Find where the given text appears and provide that cell's center as [X, Y] coordinate. 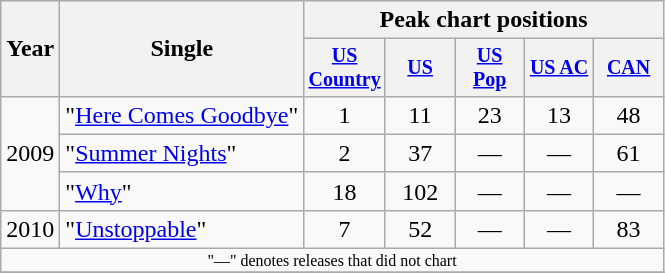
US AC [558, 68]
"—" denotes releases that did not chart [332, 261]
CAN [628, 68]
2010 [30, 229]
23 [490, 115]
2009 [30, 153]
"Why" [182, 191]
Year [30, 49]
"Unstoppable" [182, 229]
US Country [345, 68]
7 [345, 229]
18 [345, 191]
Single [182, 49]
USPop [490, 68]
48 [628, 115]
52 [420, 229]
2 [345, 153]
13 [558, 115]
1 [345, 115]
11 [420, 115]
"Here Comes Goodbye" [182, 115]
"Summer Nights" [182, 153]
61 [628, 153]
83 [628, 229]
Peak chart positions [484, 20]
37 [420, 153]
102 [420, 191]
US [420, 68]
